Detect which cell encompasses the target text, then output its (x, y) center coordinate. 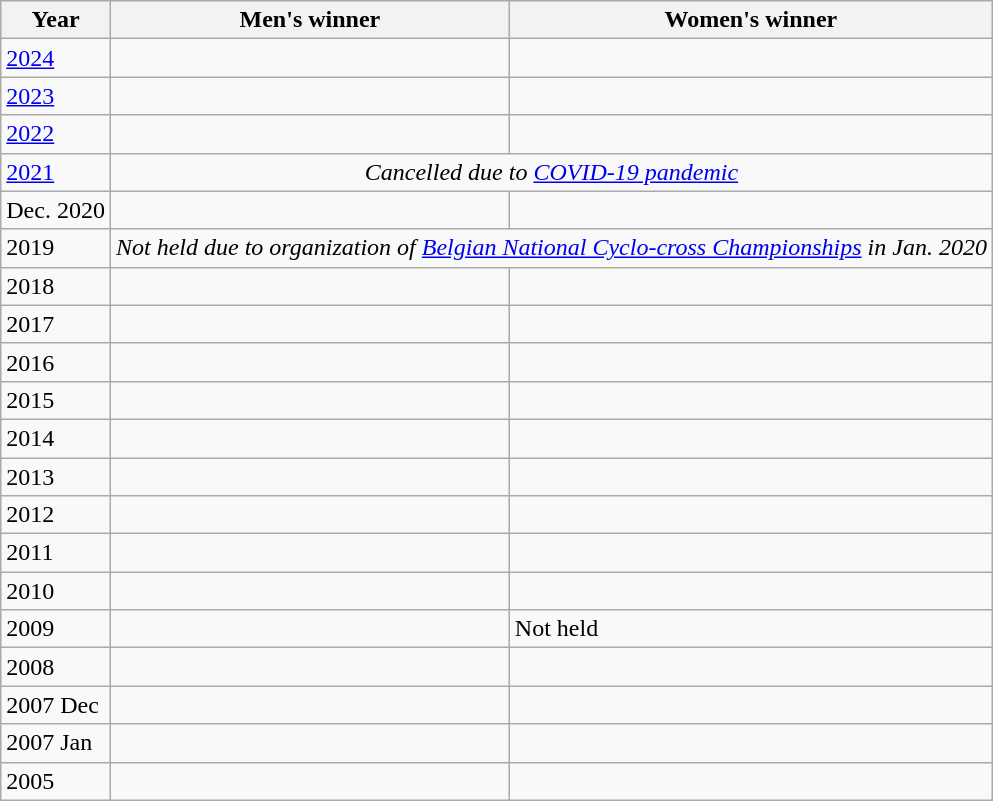
2009 (56, 629)
2013 (56, 477)
2014 (56, 438)
2010 (56, 591)
2007 Dec (56, 705)
Dec. 2020 (56, 210)
2019 (56, 248)
2023 (56, 96)
2007 Jan (56, 743)
2011 (56, 553)
Women's winner (750, 20)
2015 (56, 400)
2016 (56, 362)
2018 (56, 286)
Not held due to organization of Belgian National Cyclo-cross Championships in Jan. 2020 (551, 248)
2012 (56, 515)
2024 (56, 58)
2017 (56, 324)
2022 (56, 134)
Year (56, 20)
Cancelled due to COVID-19 pandemic (551, 172)
Men's winner (310, 20)
2008 (56, 667)
Not held (750, 629)
2021 (56, 172)
2005 (56, 781)
